For the text-containing cell, return its midpoint in (X, Y) coordinate format. 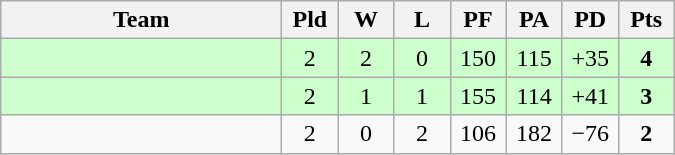
Team (142, 20)
PA (534, 20)
182 (534, 134)
Pld (310, 20)
−76 (590, 134)
3 (646, 96)
W (366, 20)
Pts (646, 20)
L (422, 20)
155 (478, 96)
4 (646, 58)
PF (478, 20)
115 (534, 58)
PD (590, 20)
150 (478, 58)
106 (478, 134)
+41 (590, 96)
114 (534, 96)
+35 (590, 58)
